Determine the [X, Y] coordinate at the center of the cell enclosing the given text.  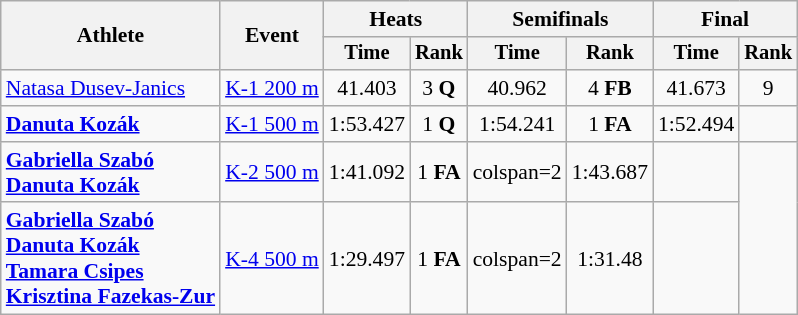
1:54.241 [518, 124]
K-4 500 m [272, 259]
41.403 [367, 88]
1:29.497 [367, 259]
Semifinals [560, 19]
Heats [396, 19]
1 Q [439, 124]
1:52.494 [696, 124]
1:53.427 [367, 124]
3 Q [439, 88]
40.962 [518, 88]
1:41.092 [367, 172]
Gabriella SzabóDanuta KozákTamara CsipesKrisztina Fazekas-Zur [110, 259]
41.673 [696, 88]
Natasa Dusev-Janics [110, 88]
Danuta Kozák [110, 124]
1:43.687 [610, 172]
1:31.48 [610, 259]
K-1 500 m [272, 124]
Final [725, 19]
9 [768, 88]
K-2 500 m [272, 172]
Gabriella SzabóDanuta Kozák [110, 172]
4 FB [610, 88]
Athlete [110, 36]
K-1 200 m [272, 88]
Event [272, 36]
